Capture the cell that displays the provided text and extract its (X, Y) central coordinate. 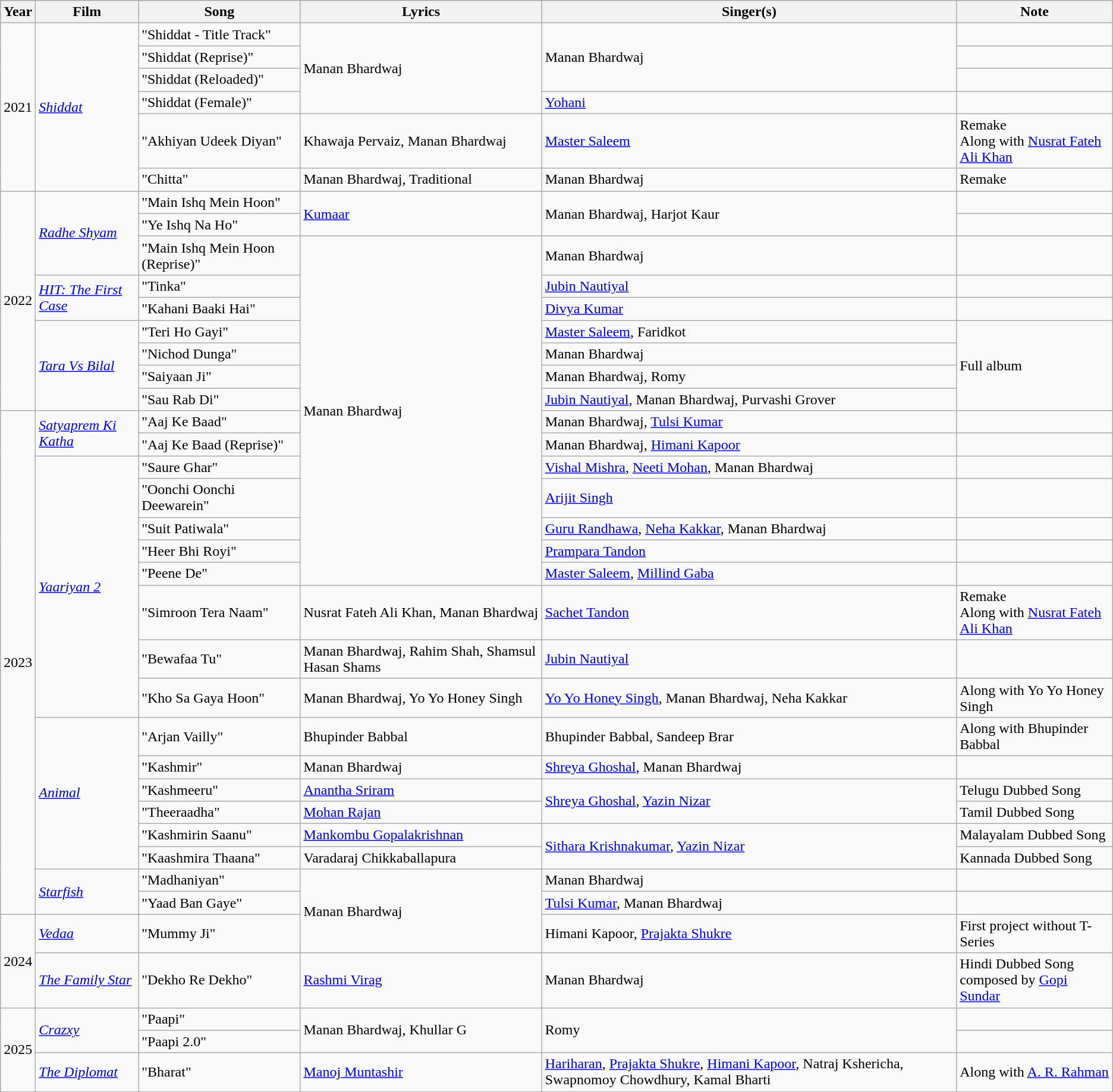
Khawaja Pervaiz, Manan Bhardwaj (421, 141)
"Teri Ho Gayi" (219, 331)
"Paapi 2.0" (219, 1041)
Master Saleem (749, 141)
Nusrat Fateh Ali Khan, Manan Bhardwaj (421, 612)
Anantha Sriram (421, 790)
Bhupinder Babbal (421, 736)
"Main Ishq Mein Hoon (Reprise)" (219, 256)
"Simroon Tera Naam" (219, 612)
Kannada Dubbed Song (1035, 858)
Yaariyan 2 (87, 587)
Shreya Ghoshal, Manan Bhardwaj (749, 767)
Singer(s) (749, 12)
"Oonchi Oonchi Deewarein" (219, 498)
"Arjan Vailly" (219, 736)
Animal (87, 793)
HIT: The First Case (87, 297)
Hindi Dubbed Songcomposed by Gopi Sundar (1035, 980)
Remake (1035, 180)
2022 (18, 301)
Telugu Dubbed Song (1035, 790)
Shiddat (87, 107)
2023 (18, 662)
Note (1035, 12)
Master Saleem, Millind Gaba (749, 574)
Full album (1035, 365)
Yo Yo Honey Singh, Manan Bhardwaj, Neha Kakkar (749, 698)
Jubin Nautiyal, Manan Bhardwaj, Purvashi Grover (749, 399)
The Family Star (87, 980)
Prampara Tandon (749, 551)
"Mummy Ji" (219, 933)
"Kahani Baaki Hai" (219, 309)
"Tinka" (219, 286)
Manan Bhardwaj, Rahim Shah, Shamsul Hasan Shams (421, 659)
2021 (18, 107)
Himani Kapoor, Prajakta Shukre (749, 933)
Shreya Ghoshal, Yazin Nizar (749, 801)
Guru Randhawa, Neha Kakkar, Manan Bhardwaj (749, 528)
The Diplomat (87, 1072)
Master Saleem, Faridkot (749, 331)
"Peene De" (219, 574)
"Shiddat (Female)" (219, 102)
2025 (18, 1050)
"Akhiyan Udeek Diyan" (219, 141)
"Ye Ishq Na Ho" (219, 225)
Sithara Krishnakumar, Yazin Nizar (749, 846)
Manan Bhardwaj, Traditional (421, 180)
Manan Bhardwaj, Khullar G (421, 1030)
Rashmi Virag (421, 980)
Mohan Rajan (421, 813)
Song (219, 12)
Along with A. R. Rahman (1035, 1072)
"Dekho Re Dekho" (219, 980)
"Suit Patiwala" (219, 528)
"Main Ishq Mein Hoon" (219, 202)
Vishal Mishra, Neeti Mohan, Manan Bhardwaj (749, 467)
"Yaad Ban Gaye" (219, 903)
Manan Bhardwaj, Yo Yo Honey Singh (421, 698)
Malayalam Dubbed Song (1035, 835)
Tara Vs Bilal (87, 365)
"Bharat" (219, 1072)
Manan Bhardwaj, Tulsi Kumar (749, 422)
Lyrics (421, 12)
"Sau Rab Di" (219, 399)
"Aaj Ke Baad" (219, 422)
"Madhaniyan" (219, 880)
Mankombu Gopalakrishnan (421, 835)
"Kho Sa Gaya Hoon" (219, 698)
"Theeraadha" (219, 813)
Manan Bhardwaj, Harjot Kaur (749, 213)
Crazxy (87, 1030)
"Kaashmira Thaana" (219, 858)
Along with Bhupinder Babbal (1035, 736)
Along with Yo Yo Honey Singh (1035, 698)
First project without T-Series (1035, 933)
Manan Bhardwaj, Himani Kapoor (749, 445)
Satyaprem Ki Katha (87, 433)
Manoj Muntashir (421, 1072)
"Chitta" (219, 180)
"Shiddat (Reloaded)" (219, 80)
Yohani (749, 102)
"Saiyaan Ji" (219, 377)
Tulsi Kumar, Manan Bhardwaj (749, 903)
"Shiddat - Title Track" (219, 34)
Romy (749, 1030)
Hariharan, Prajakta Shukre, Himani Kapoor, Natraj Kshericha, Swapnomoy Chowdhury, Kamal Bharti (749, 1072)
"Nichod Dunga" (219, 354)
"Kashmir" (219, 767)
2024 (18, 961)
Tamil Dubbed Song (1035, 813)
Starfish (87, 892)
Varadaraj Chikkaballapura (421, 858)
"Paapi" (219, 1019)
"Kashmeeru" (219, 790)
Year (18, 12)
Manan Bhardwaj, Romy (749, 377)
Bhupinder Babbal, Sandeep Brar (749, 736)
Sachet Tandon (749, 612)
Kumaar (421, 213)
"Heer Bhi Royi" (219, 551)
Film (87, 12)
"Aaj Ke Baad (Reprise)" (219, 445)
Radhe Shyam (87, 233)
"Saure Ghar" (219, 467)
Vedaa (87, 933)
"Kashmirin Saanu" (219, 835)
"Shiddat (Reprise)" (219, 57)
Arijit Singh (749, 498)
Divya Kumar (749, 309)
"Bewafaa Tu" (219, 659)
